Provide the (x, y) coordinate of the cell's center where the given text is located.  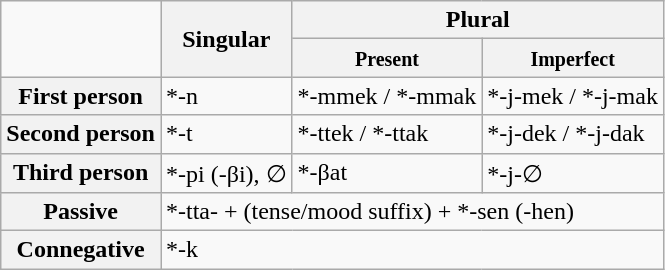
Plural (478, 20)
First person (81, 96)
*-n (226, 96)
Imperfect (573, 58)
*-pi (-βi), ∅ (226, 173)
Second person (81, 134)
*-k (412, 250)
*-ttek / *-ttak (387, 134)
*-t (226, 134)
Third person (81, 173)
*-j-∅ (573, 173)
Connegative (81, 250)
*-j-dek / *-j-dak (573, 134)
Present (387, 58)
Passive (81, 212)
*-βat (387, 173)
Singular (226, 39)
*-tta- + (tense/mood suffix) + *-sen (-hen) (412, 212)
*-j-mek / *-j-mak (573, 96)
*-mmek / *-mmak (387, 96)
